Locate the cell with the specified text and output its [X, Y] center coordinate. 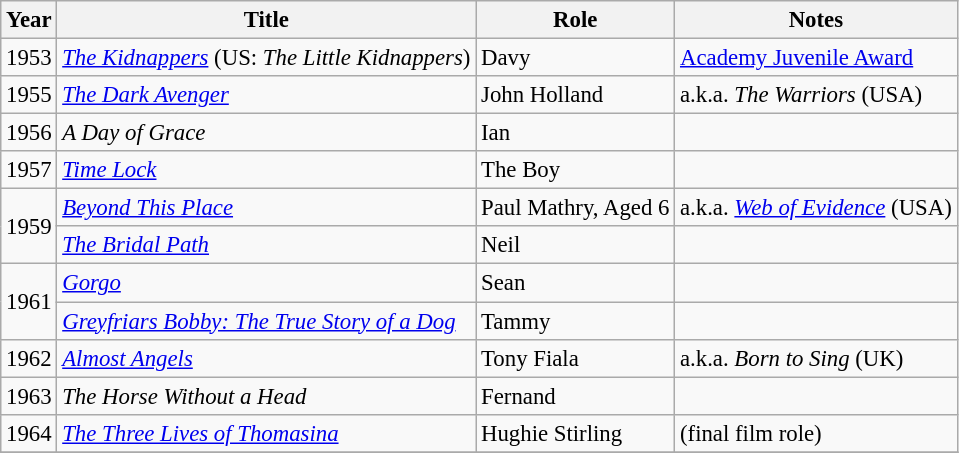
a.k.a. The Warriors (USA) [816, 95]
Gorgo [266, 283]
The Horse Without a Head [266, 396]
The Three Lives of Thomasina [266, 433]
John Holland [576, 95]
Hughie Stirling [576, 433]
Fernand [576, 396]
Paul Mathry, Aged 6 [576, 208]
Role [576, 20]
Tony Fiala [576, 358]
(final film role) [816, 433]
Almost Angels [266, 358]
1959 [29, 226]
The Boy [576, 170]
Academy Juvenile Award [816, 58]
1957 [29, 170]
The Kidnappers (US: The Little Kidnappers) [266, 58]
The Dark Avenger [266, 95]
Notes [816, 20]
1953 [29, 58]
Ian [576, 133]
a.k.a. Web of Evidence (USA) [816, 208]
1955 [29, 95]
Tammy [576, 321]
Time Lock [266, 170]
The Bridal Path [266, 245]
Beyond This Place [266, 208]
1964 [29, 433]
Neil [576, 245]
Greyfriars Bobby: The True Story of a Dog [266, 321]
Davy [576, 58]
1956 [29, 133]
Year [29, 20]
Title [266, 20]
A Day of Grace [266, 133]
1962 [29, 358]
a.k.a. Born to Sing (UK) [816, 358]
1963 [29, 396]
1961 [29, 302]
Sean [576, 283]
